Return the [x, y] coordinate for the center point of the cell that contains the specified text.  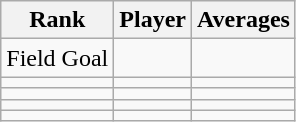
Field Goal [58, 58]
Averages [244, 20]
Player [153, 20]
Rank [58, 20]
